Return the (x, y) coordinate for the center point of the cell that contains the specified text.  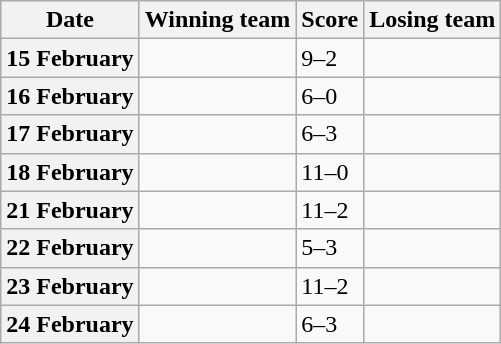
5–3 (330, 248)
6–0 (330, 96)
21 February (70, 210)
17 February (70, 134)
15 February (70, 58)
22 February (70, 248)
Score (330, 20)
Winning team (218, 20)
11–0 (330, 172)
24 February (70, 324)
Losing team (432, 20)
Date (70, 20)
18 February (70, 172)
9–2 (330, 58)
16 February (70, 96)
23 February (70, 286)
